Detect which cell encompasses the target text, then output its [x, y] center coordinate. 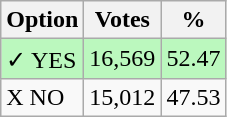
52.47 [194, 59]
Votes [122, 20]
X NO [42, 97]
47.53 [194, 97]
% [194, 20]
✓ YES [42, 59]
Option [42, 20]
15,012 [122, 97]
16,569 [122, 59]
